Detect which cell encompasses the target text, then output its (x, y) center coordinate. 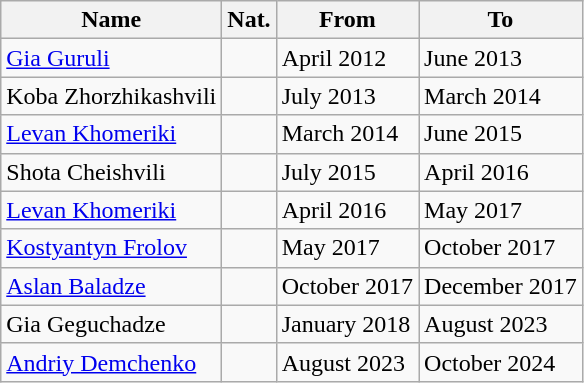
January 2018 (347, 324)
Kostyantyn Frolov (112, 248)
Nat. (249, 20)
June 2015 (501, 134)
Gia Geguchadze (112, 324)
December 2017 (501, 286)
Aslan Baladze (112, 286)
From (347, 20)
Koba Zhorzhikashvili (112, 96)
June 2013 (501, 58)
July 2015 (347, 172)
Gia Guruli (112, 58)
April 2012 (347, 58)
To (501, 20)
Shota Cheishvili (112, 172)
Andriy Demchenko (112, 362)
Name (112, 20)
October 2024 (501, 362)
July 2013 (347, 96)
